Find where the given text appears and provide that cell's center as (X, Y) coordinate. 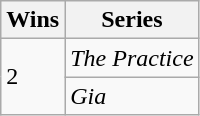
2 (33, 77)
Series (132, 20)
Wins (33, 20)
The Practice (132, 58)
Gia (132, 96)
